Scan for the cell matching the given text and deliver its [X, Y] coordinate at center. 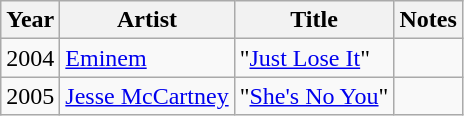
Notes [428, 20]
Title [314, 20]
2004 [30, 58]
Eminem [147, 58]
Artist [147, 20]
Year [30, 20]
"She's No You" [314, 96]
Jesse McCartney [147, 96]
"Just Lose It" [314, 58]
2005 [30, 96]
